Output the (X, Y) coordinate of the center of the cell containing the given text.  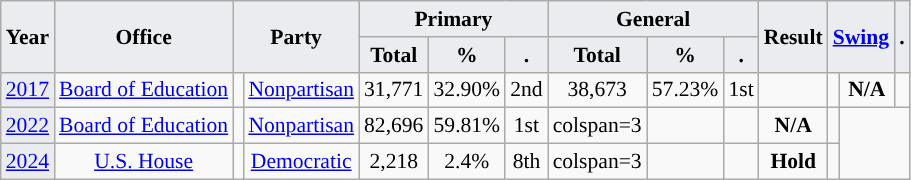
Party (296, 36)
2024 (28, 162)
Primary (454, 19)
2022 (28, 126)
31,771 (394, 90)
2nd (526, 90)
82,696 (394, 126)
2,218 (394, 162)
38,673 (598, 90)
Democratic (301, 162)
32.90% (466, 90)
Hold (794, 162)
59.81% (466, 126)
General (654, 19)
2017 (28, 90)
Year (28, 36)
57.23% (686, 90)
2.4% (466, 162)
8th (526, 162)
Result (794, 36)
U.S. House (144, 162)
Office (144, 36)
Swing (862, 36)
